Search for the cell housing the specified text and yield its (x, y) center coordinate. 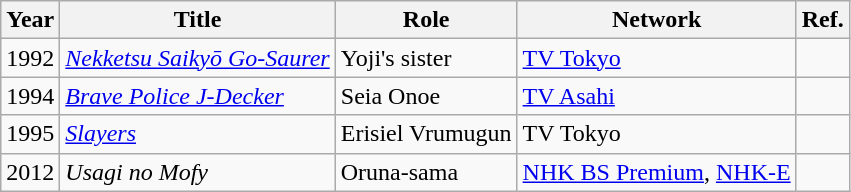
Nekketsu Saikyō Go-Saurer (198, 58)
Slayers (198, 134)
Network (656, 20)
Year (30, 20)
1994 (30, 96)
Seia Onoe (426, 96)
Brave Police J-Decker (198, 96)
Ref. (822, 20)
NHK BS Premium, NHK-E (656, 172)
1995 (30, 134)
Yoji's sister (426, 58)
Oruna-sama (426, 172)
TV Asahi (656, 96)
1992 (30, 58)
Title (198, 20)
2012 (30, 172)
Usagi no Mofy (198, 172)
Erisiel Vrumugun (426, 134)
Role (426, 20)
